Capture the cell that displays the provided text and extract its (X, Y) central coordinate. 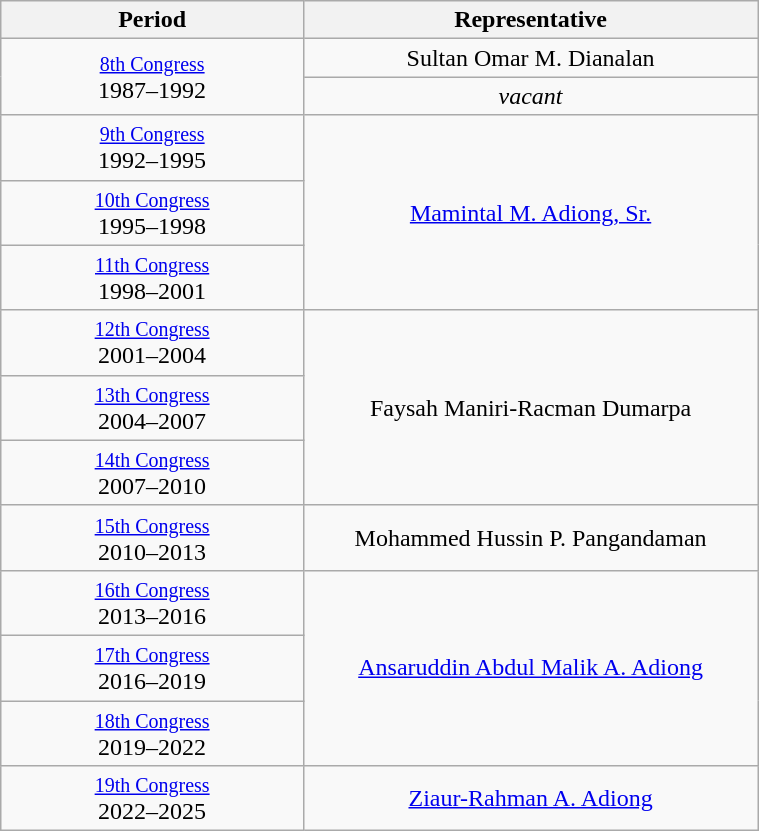
14th Congress2007–2010 (152, 472)
10th Congress1995–1998 (152, 212)
11th Congress1998–2001 (152, 278)
17th Congress2016–2019 (152, 668)
Representative (530, 20)
8th Congress1987–1992 (152, 77)
Sultan Omar M. Dianalan (530, 58)
19th Congress2022–2025 (152, 798)
Mamintal M. Adiong, Sr. (530, 212)
16th Congress2013–2016 (152, 602)
vacant (530, 96)
15th Congress2010–2013 (152, 538)
Period (152, 20)
13th Congress2004–2007 (152, 408)
Ansaruddin Abdul Malik A. Adiong (530, 668)
Mohammed Hussin P. Pangandaman (530, 538)
18th Congress2019–2022 (152, 732)
12th Congress2001–2004 (152, 342)
Ziaur-Rahman A. Adiong (530, 798)
9th Congress1992–1995 (152, 148)
Faysah Maniri-Racman Dumarpa (530, 408)
